For the text-containing cell, return its midpoint in (x, y) coordinate format. 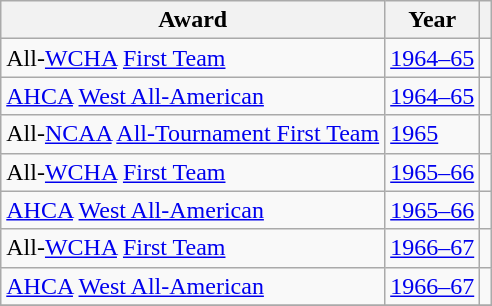
All-NCAA All-Tournament First Team (193, 134)
1965 (432, 134)
Award (193, 20)
Year (432, 20)
